For the text-containing cell, return its midpoint in [x, y] coordinate format. 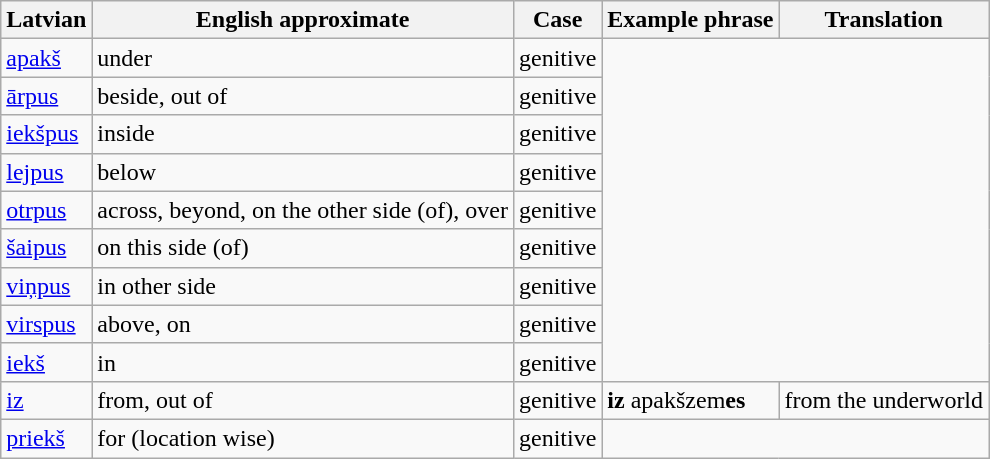
iekšpus [46, 134]
above, on [303, 324]
English approximate [303, 20]
from, out of [303, 400]
šaipus [46, 248]
Case [557, 20]
under [303, 58]
lejpus [46, 172]
from the underworld [884, 400]
across, beyond, on the other side (of), over [303, 210]
ārpus [46, 96]
Example phrase [690, 20]
Translation [884, 20]
inside [303, 134]
below [303, 172]
viņpus [46, 286]
Latvian [46, 20]
on this side (of) [303, 248]
apakš [46, 58]
priekš [46, 438]
iz [46, 400]
beside, out of [303, 96]
iz apakšzemes [690, 400]
in other side [303, 286]
iekš [46, 362]
for (location wise) [303, 438]
in [303, 362]
otrpus [46, 210]
virspus [46, 324]
